For the text-containing cell, return its midpoint in [X, Y] coordinate format. 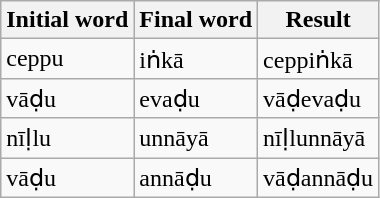
vāḍevaḍu [318, 98]
Final word [196, 20]
iṅkā [196, 59]
unnāyā [196, 138]
Initial word [68, 20]
ceppiṅkā [318, 59]
evaḍu [196, 98]
nīḷlu [68, 138]
annāḍu [196, 178]
ceppu [68, 59]
vāḍannāḍu [318, 178]
Result [318, 20]
nīḷlunnāyā [318, 138]
